Identify which cell holds the provided text, then report its [X, Y] central coordinate. 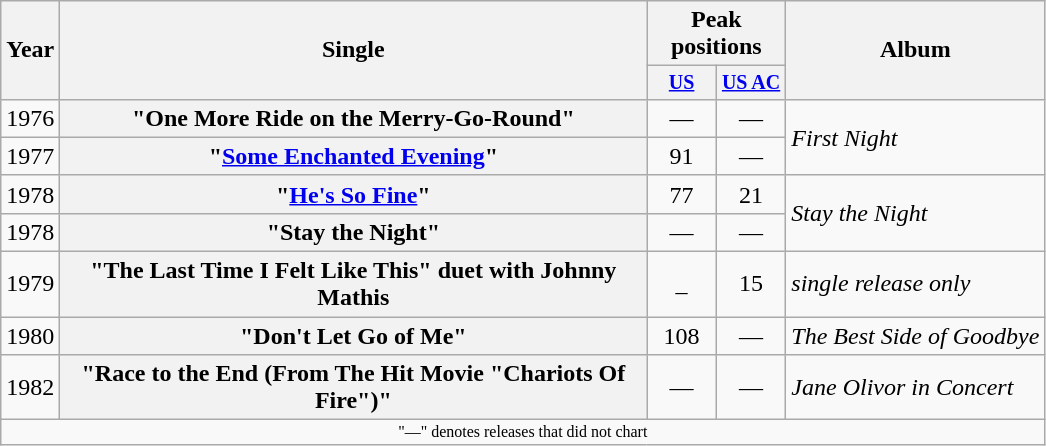
_ [682, 284]
"—" denotes releases that did not chart [523, 432]
1977 [30, 156]
The Best Side of Goodbye [916, 336]
Stay the Night [916, 213]
77 [682, 194]
First Night [916, 137]
1976 [30, 118]
1980 [30, 336]
"The Last Time I Felt Like This" duet with Johnny Mathis [354, 284]
15 [750, 284]
"Don't Let Go of Me" [354, 336]
Peakpositions [716, 34]
single release only [916, 284]
Album [916, 50]
91 [682, 156]
"He's So Fine" [354, 194]
"One More Ride on the Merry-Go-Round" [354, 118]
Year [30, 50]
1982 [30, 388]
"Stay the Night" [354, 232]
Jane Olivor in Concert [916, 388]
108 [682, 336]
21 [750, 194]
US AC [750, 82]
Single [354, 50]
"Some Enchanted Evening" [354, 156]
"Race to the End (From The Hit Movie "Chariots Of Fire")" [354, 388]
US [682, 82]
1979 [30, 284]
